Determine the [X, Y] coordinate at the center of the cell enclosing the given text.  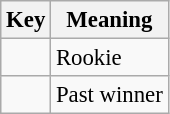
Key [26, 20]
Past winner [110, 95]
Rookie [110, 58]
Meaning [110, 20]
